For the text-containing cell, return its midpoint in (X, Y) coordinate format. 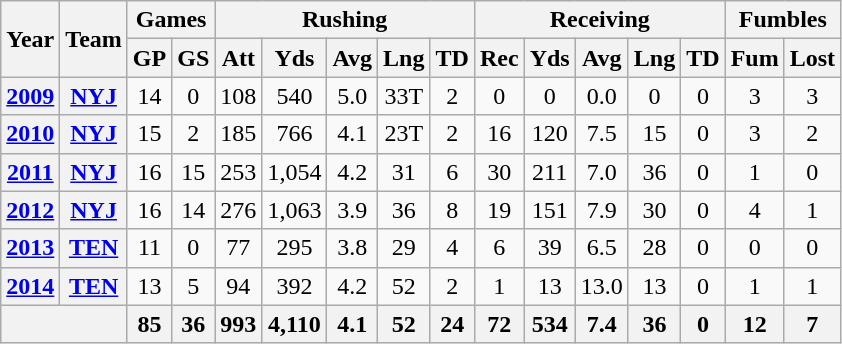
2012 (30, 210)
Rushing (345, 20)
Year (30, 39)
GS (194, 58)
24 (452, 324)
77 (238, 248)
Att (238, 58)
94 (238, 286)
5 (194, 286)
6.5 (602, 248)
0.0 (602, 96)
8 (452, 210)
3.8 (352, 248)
7 (812, 324)
Games (170, 20)
2010 (30, 134)
33T (404, 96)
11 (149, 248)
108 (238, 96)
392 (294, 286)
2013 (30, 248)
39 (550, 248)
23T (404, 134)
4,110 (294, 324)
Receiving (600, 20)
534 (550, 324)
1,054 (294, 172)
13.0 (602, 286)
120 (550, 134)
28 (654, 248)
7.0 (602, 172)
5.0 (352, 96)
151 (550, 210)
7.5 (602, 134)
2014 (30, 286)
540 (294, 96)
29 (404, 248)
Fum (754, 58)
Team (94, 39)
31 (404, 172)
7.9 (602, 210)
7.4 (602, 324)
2011 (30, 172)
Rec (499, 58)
253 (238, 172)
19 (499, 210)
2009 (30, 96)
3.9 (352, 210)
72 (499, 324)
276 (238, 210)
766 (294, 134)
Fumbles (782, 20)
211 (550, 172)
185 (238, 134)
Lost (812, 58)
1,063 (294, 210)
295 (294, 248)
85 (149, 324)
12 (754, 324)
993 (238, 324)
GP (149, 58)
